Determine the [X, Y] coordinate at the center of the cell enclosing the given text.  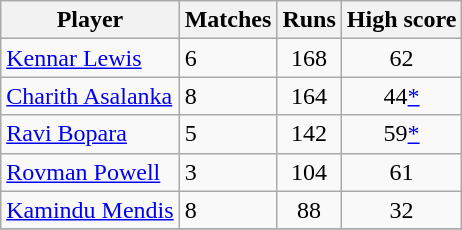
3 [228, 172]
168 [309, 58]
142 [309, 134]
Runs [309, 20]
Kamindu Mendis [90, 210]
5 [228, 134]
Matches [228, 20]
Rovman Powell [90, 172]
Player [90, 20]
High score [402, 20]
59* [402, 134]
62 [402, 58]
32 [402, 210]
44* [402, 96]
6 [228, 58]
Charith Asalanka [90, 96]
61 [402, 172]
Kennar Lewis [90, 58]
Ravi Bopara [90, 134]
164 [309, 96]
88 [309, 210]
104 [309, 172]
